Locate the cell with the specified text and output its [x, y] center coordinate. 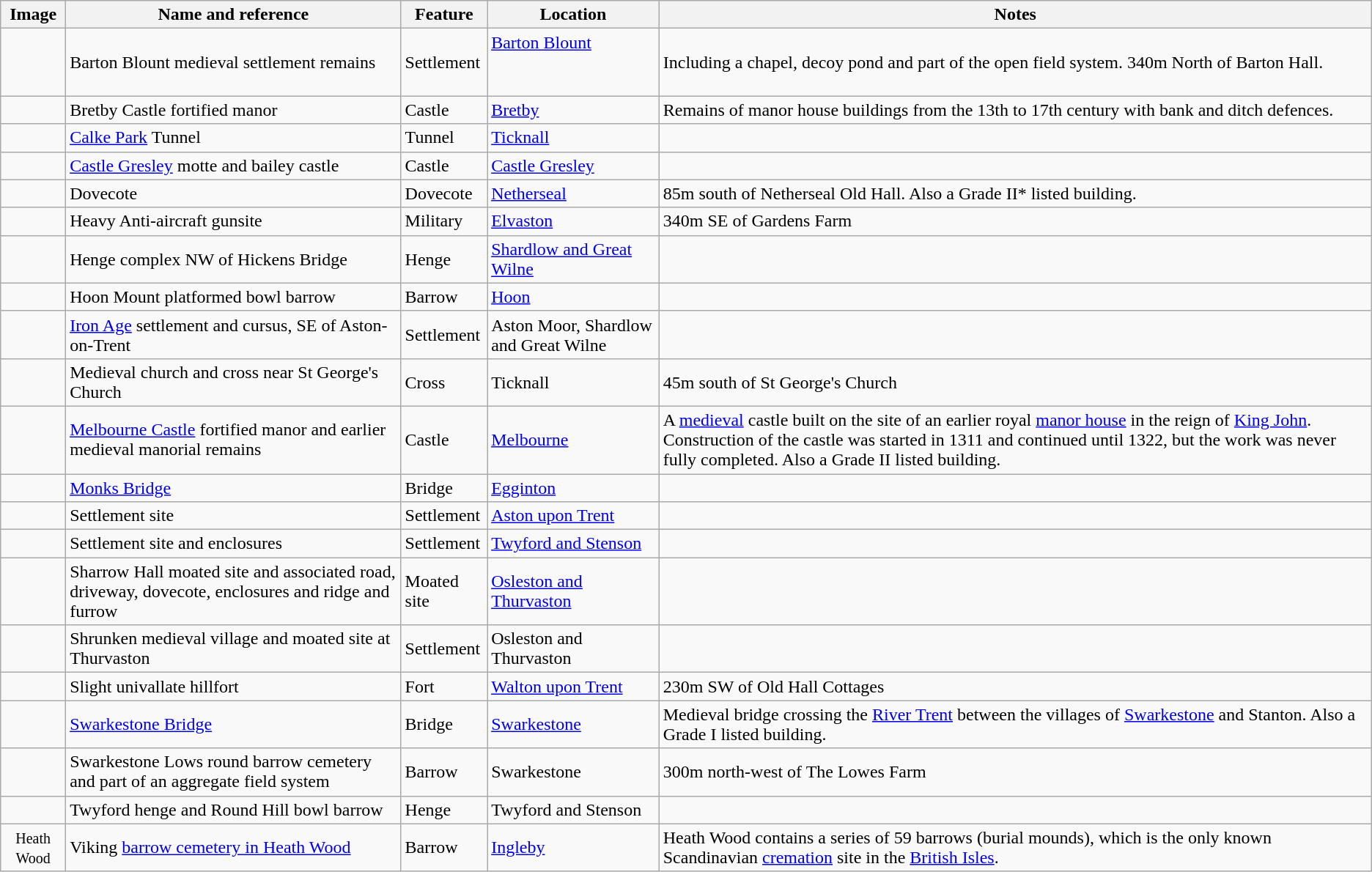
Settlement site [233, 516]
Military [444, 221]
Heavy Anti-aircraft gunsite [233, 221]
Remains of manor house buildings from the 13th to 17th century with bank and ditch defences. [1015, 110]
Walton upon Trent [573, 687]
Including a chapel, decoy pond and part of the open field system. 340m North of Barton Hall. [1015, 62]
Aston upon Trent [573, 516]
Location [573, 15]
Twyford henge and Round Hill bowl barrow [233, 810]
Egginton [573, 487]
Sharrow Hall moated site and associated road, driveway, dovecote, enclosures and ridge and furrow [233, 591]
Tunnel [444, 138]
Iron Age settlement and cursus, SE of Aston-on-Trent [233, 334]
Swarkestone Lows round barrow cemetery and part of an aggregate field system [233, 772]
Shrunken medieval village and moated site at Thurvaston [233, 649]
Heath Wood [34, 847]
Ingleby [573, 847]
Aston Moor, Shardlow and Great Wilne [573, 334]
Hoon Mount platformed bowl barrow [233, 297]
Calke Park Tunnel [233, 138]
Swarkestone Bridge [233, 724]
Barton Blount medieval settlement remains [233, 62]
Fort [444, 687]
Settlement site and enclosures [233, 544]
Elvaston [573, 221]
Barton Blount [573, 62]
Bretby Castle fortified manor [233, 110]
Notes [1015, 15]
Cross [444, 383]
Henge complex NW of Hickens Bridge [233, 259]
Heath Wood contains a series of 59 barrows (burial mounds), which is the only known Scandinavian cremation site in the British Isles. [1015, 847]
Bretby [573, 110]
Monks Bridge [233, 487]
45m south of St George's Church [1015, 383]
340m SE of Gardens Farm [1015, 221]
Viking barrow cemetery in Heath Wood [233, 847]
Image [34, 15]
230m SW of Old Hall Cottages [1015, 687]
Slight univallate hillfort [233, 687]
Netherseal [573, 193]
85m south of Netherseal Old Hall. Also a Grade II* listed building. [1015, 193]
Medieval bridge crossing the River Trent between the villages of Swarkestone and Stanton. Also a Grade I listed building. [1015, 724]
Shardlow and Great Wilne [573, 259]
Name and reference [233, 15]
Castle Gresley motte and bailey castle [233, 166]
Melbourne Castle fortified manor and earlier medieval manorial remains [233, 440]
300m north-west of The Lowes Farm [1015, 772]
Moated site [444, 591]
Feature [444, 15]
Castle Gresley [573, 166]
Melbourne [573, 440]
Hoon [573, 297]
Medieval church and cross near St George's Church [233, 383]
